Search for the cell housing the specified text and yield its (X, Y) center coordinate. 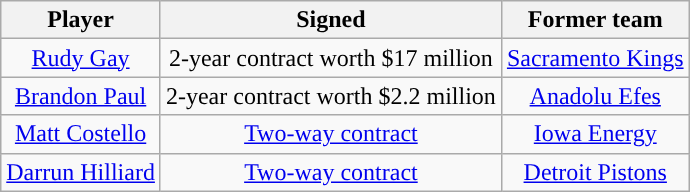
Signed (330, 20)
Player (81, 20)
Detroit Pistons (595, 172)
Matt Costello (81, 134)
Sacramento Kings (595, 58)
Brandon Paul (81, 96)
Darrun Hilliard (81, 172)
Former team (595, 20)
Anadolu Efes (595, 96)
Iowa Energy (595, 134)
Rudy Gay (81, 58)
2-year contract worth $2.2 million (330, 96)
2-year contract worth $17 million (330, 58)
